From the cell containing the given text, extract its center point as (X, Y) coordinate. 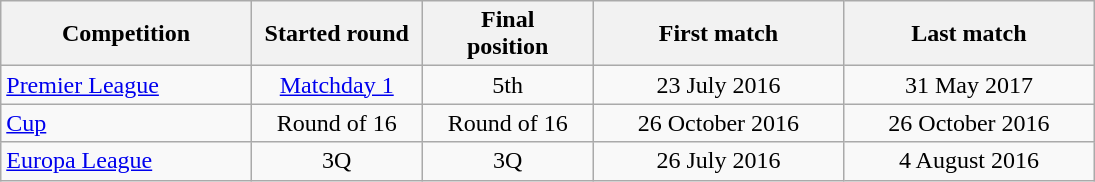
Cup (126, 123)
Competition (126, 34)
Last match (970, 34)
Final position (508, 34)
26 July 2016 (718, 161)
Premier League (126, 85)
31 May 2017 (970, 85)
First match (718, 34)
23 July 2016 (718, 85)
4 August 2016 (970, 161)
Started round (336, 34)
Europa League (126, 161)
Matchday 1 (336, 85)
5th (508, 85)
